From the cell containing the given text, extract its center point as (x, y) coordinate. 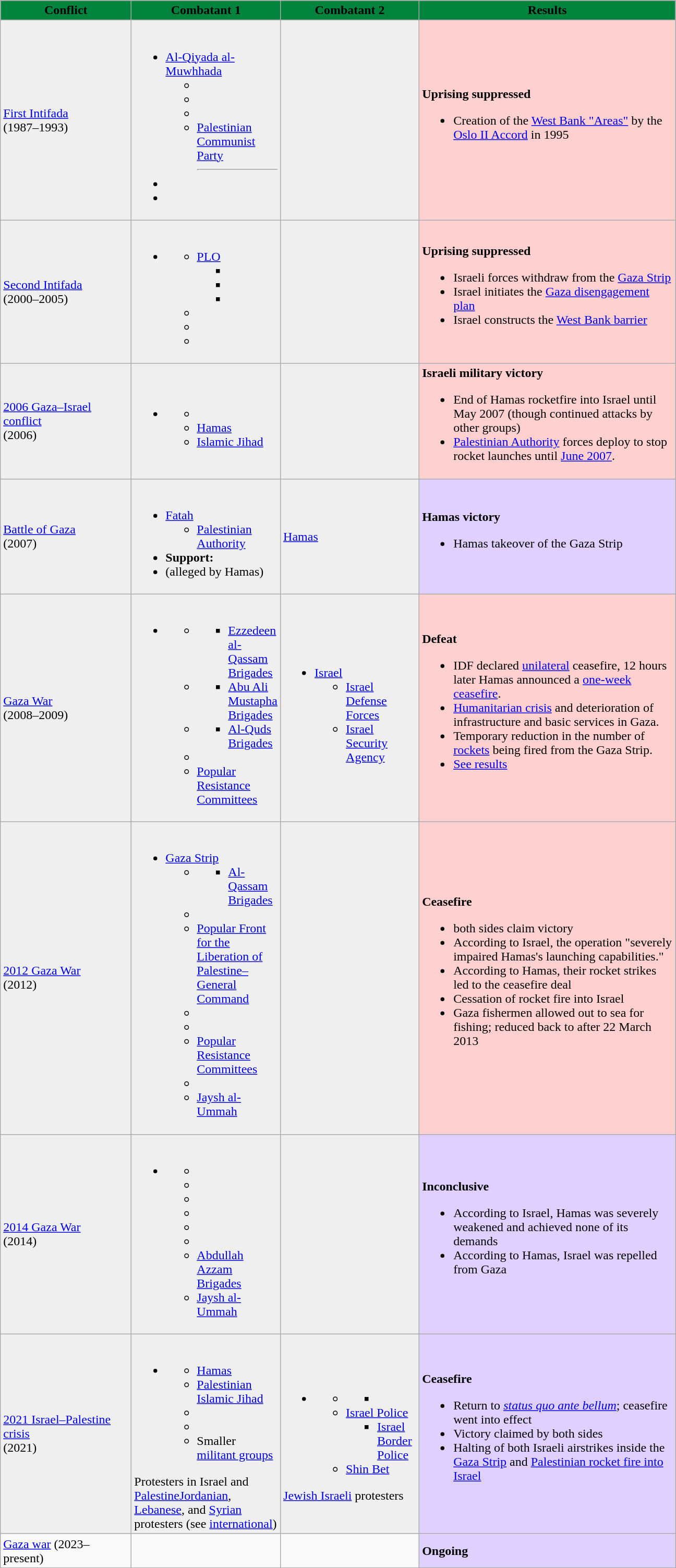
Combatant 2 (350, 10)
Abdullah Azzam Brigades Jaysh al-Ummah (206, 1234)
Combatant 1 (206, 10)
Ezzedeen al-Qassam Brigades Abu Ali Mustapha Brigades Al-Quds Brigades Popular Resistance Committees (206, 708)
Gaza War (2008–2009) (66, 708)
Hamas (350, 536)
Israel Police Israel Border PoliceShin BetJewish Israeli protesters (350, 1434)
Conflict (66, 10)
Hamas victoryHamas takeover of the Gaza Strip (548, 536)
Uprising suppressedIsraeli forces withdraw from the Gaza StripIsrael initiates the Gaza disengagement planIsrael constructs the West Bank barrier (548, 292)
Second Intifada (2000–2005) (66, 292)
Ongoing (548, 1551)
Uprising suppressedCreation of the West Bank "Areas" by the Oslo II Accord in 1995 (548, 120)
Al-Qiyada al-Muwhhada Palestinian Communist Party (206, 120)
Israel Israel Defense ForcesIsrael Security Agency (350, 708)
Gaza war (2023–present) (66, 1551)
Battle of Gaza (2007) (66, 536)
2012 Gaza War (2012) (66, 978)
First Intifada (1987–1993) (66, 120)
2021 Israel–Palestine crisis (2021) (66, 1434)
Hamas Islamic Jihad (206, 421)
Fatah Palestinian AuthoritySupport: (alleged by Hamas) (206, 536)
Gaza Strip Al-Qassam Brigades Popular Front for the Liberation of Palestine–General Command Popular Resistance Committees Jaysh al-Ummah (206, 978)
InconclusiveAccording to Israel, Hamas was severely weakened and achieved none of its demandsAccording to Hamas, Israel was repelled from Gaza (548, 1234)
2014 Gaza War (2014) (66, 1234)
Results (548, 10)
2006 Gaza–Israel conflict (2006) (66, 421)
PLO (206, 292)
